Determine the [x, y] coordinate at the center of the cell enclosing the given text.  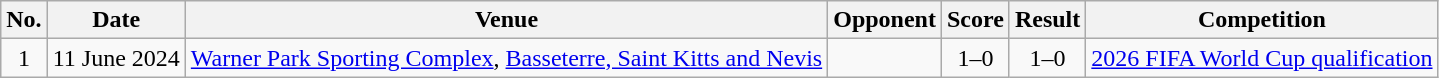
11 June 2024 [116, 58]
2026 FIFA World Cup qualification [1262, 58]
1 [24, 58]
Competition [1262, 20]
Warner Park Sporting Complex, Basseterre, Saint Kitts and Nevis [506, 58]
Venue [506, 20]
Opponent [885, 20]
No. [24, 20]
Score [975, 20]
Result [1047, 20]
Date [116, 20]
